Pinpoint the cell where the given text exists, returning its (X, Y) midpoint coordinate. 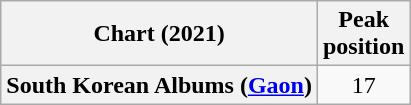
South Korean Albums (Gaon) (160, 85)
Peakposition (363, 34)
Chart (2021) (160, 34)
17 (363, 85)
